Search for the cell housing the specified text and yield its (x, y) center coordinate. 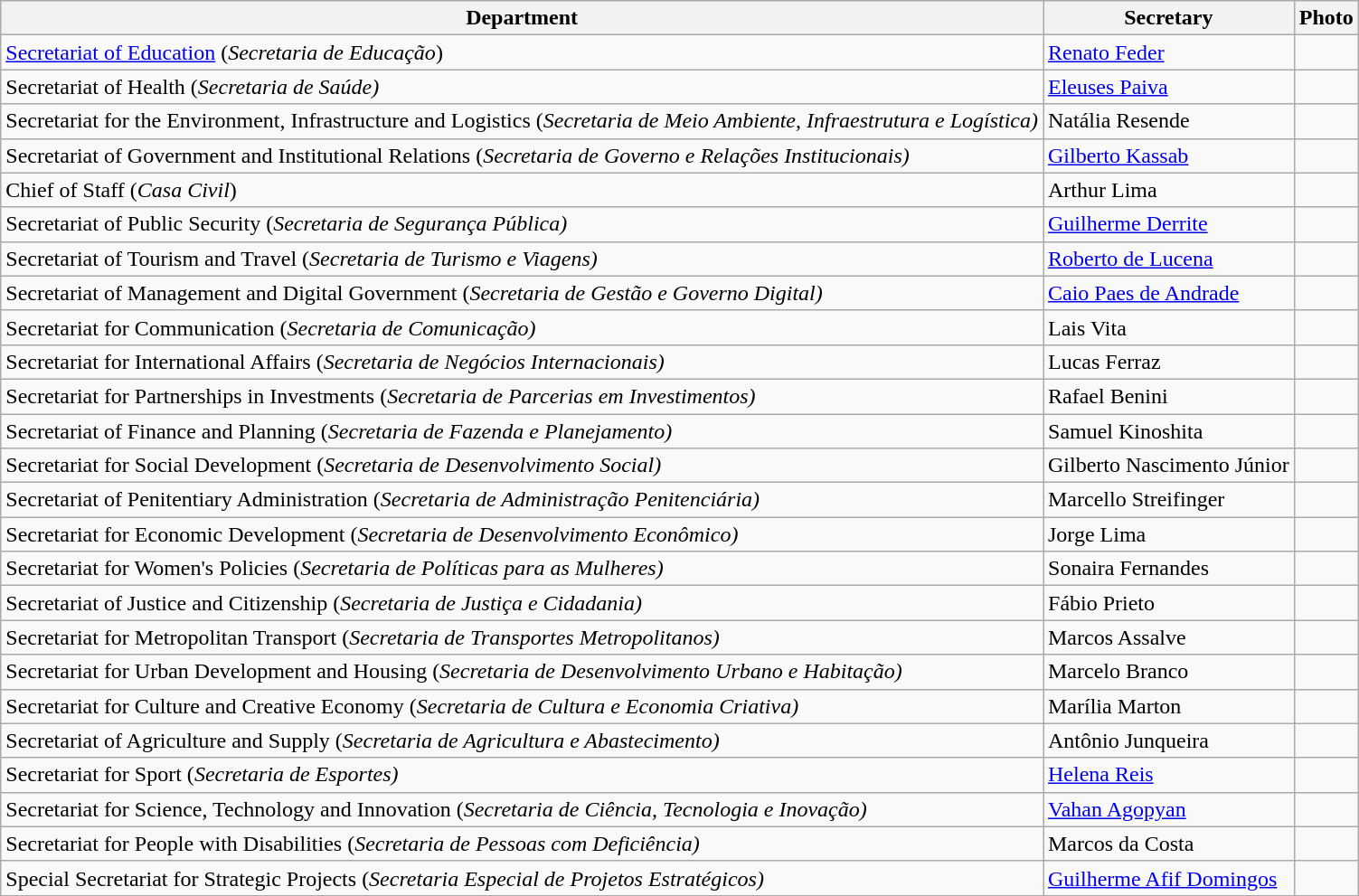
Secretariat of Penitentiary Administration (Secretaria de Administração Penitenciária) (523, 500)
Marcos Assalve (1169, 637)
Secretariat for International Affairs (Secretaria de Negócios Internacionais) (523, 362)
Secretary (1169, 18)
Secretariat of Public Security (Secretaria de Segurança Pública) (523, 224)
Eleuses Paiva (1169, 87)
Secretariat of Health (Secretaria de Saúde) (523, 87)
Lais Vita (1169, 327)
Renato Feder (1169, 52)
Secretariat for Sport (Secretaria de Esportes) (523, 775)
Gilberto Nascimento Júnior (1169, 466)
Secretariat for Metropolitan Transport (Secretaria de Transportes Metropolitanos) (523, 637)
Roberto de Lucena (1169, 259)
Fábio Prieto (1169, 603)
Secretariat for the Environment, Infrastructure and Logistics (Secretaria de Meio Ambiente, Infraestrutura e Logística) (523, 121)
Special Secretariat for Strategic Projects (Secretaria Especial de Projetos Estratégicos) (523, 878)
Secretariat of Finance and Planning (Secretaria de Fazenda e Planejamento) (523, 431)
Secretariat for Culture and Creative Economy (Secretaria de Cultura e Economia Criativa) (523, 706)
Jorge Lima (1169, 534)
Helena Reis (1169, 775)
Secretariat for Partnerships in Investments (Secretaria de Parcerias em Investimentos) (523, 396)
Secretariat for Urban Development and Housing (Secretaria de Desenvolvimento Urbano e Habitação) (523, 672)
Chief of Staff (Casa Civil) (523, 190)
Vahan Agopyan (1169, 809)
Rafael Benini (1169, 396)
Guilherme Afif Domingos (1169, 878)
Guilherme Derrite (1169, 224)
Marília Marton (1169, 706)
Photo (1326, 18)
Department (523, 18)
Marcello Streifinger (1169, 500)
Marcos da Costa (1169, 844)
Samuel Kinoshita (1169, 431)
Secretariat for Economic Development (Secretaria de Desenvolvimento Econômico) (523, 534)
Secretariat for Social Development (Secretaria de Desenvolvimento Social) (523, 466)
Secretariat of Government and Institutional Relations (Secretaria de Governo e Relações Institucionais) (523, 156)
Secretariat of Education (Secretaria de Educação) (523, 52)
Lucas Ferraz (1169, 362)
Secretariat of Management and Digital Government (Secretaria de Gestão e Governo Digital) (523, 293)
Marcelo Branco (1169, 672)
Arthur Lima (1169, 190)
Secretariat of Tourism and Travel (Secretaria de Turismo e Viagens) (523, 259)
Sonaira Fernandes (1169, 569)
Natália Resende (1169, 121)
Gilberto Kassab (1169, 156)
Secretariat for Science, Technology and Innovation (Secretaria de Ciência, Tecnologia e Inovação) (523, 809)
Secretariat for Women's Policies (Secretaria de Políticas para as Mulheres) (523, 569)
Secretariat of Justice and Citizenship (Secretaria de Justiça e Cidadania) (523, 603)
Caio Paes de Andrade (1169, 293)
Secretariat for Communication (Secretaria de Comunicação) (523, 327)
Antônio Junqueira (1169, 740)
Secretariat for People with Disabilities (Secretaria de Pessoas com Deficiência) (523, 844)
Secretariat of Agriculture and Supply (Secretaria de Agricultura e Abastecimento) (523, 740)
